Search for the cell housing the specified text and yield its [X, Y] center coordinate. 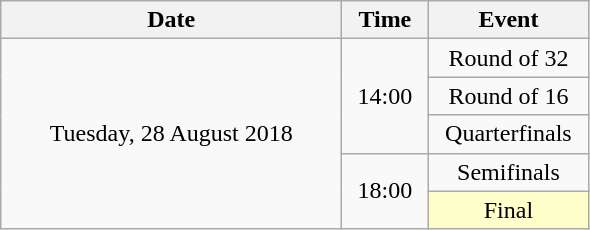
Tuesday, 28 August 2018 [172, 134]
Round of 16 [508, 96]
Final [508, 210]
Semifinals [508, 172]
Quarterfinals [508, 134]
Event [508, 20]
Time [385, 20]
Date [172, 20]
18:00 [385, 191]
14:00 [385, 96]
Round of 32 [508, 58]
